Output the [x, y] coordinate of the center of the cell containing the given text.  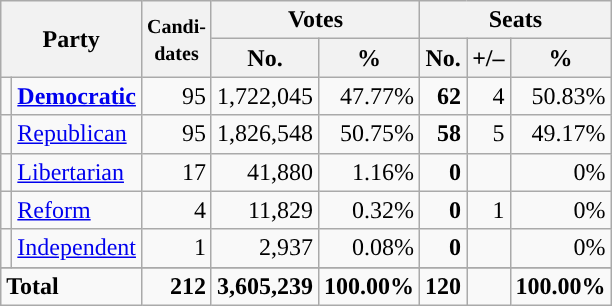
50.83% [560, 96]
47.77% [370, 96]
0.08% [370, 248]
1,826,548 [264, 134]
Seats [516, 20]
5 [488, 134]
58 [444, 134]
Party [72, 39]
120 [444, 286]
Reform [77, 210]
1,722,045 [264, 96]
41,880 [264, 172]
50.75% [370, 134]
Total [72, 286]
3,605,239 [264, 286]
Votes [315, 20]
49.17% [560, 134]
2,937 [264, 248]
Libertarian [77, 172]
Democratic [77, 96]
212 [176, 286]
62 [444, 96]
Candi-dates [176, 39]
+/– [488, 58]
0.32% [370, 210]
Independent [77, 248]
17 [176, 172]
1.16% [370, 172]
Republican [77, 134]
11,829 [264, 210]
